Find where the given text appears and provide that cell's center as (X, Y) coordinate. 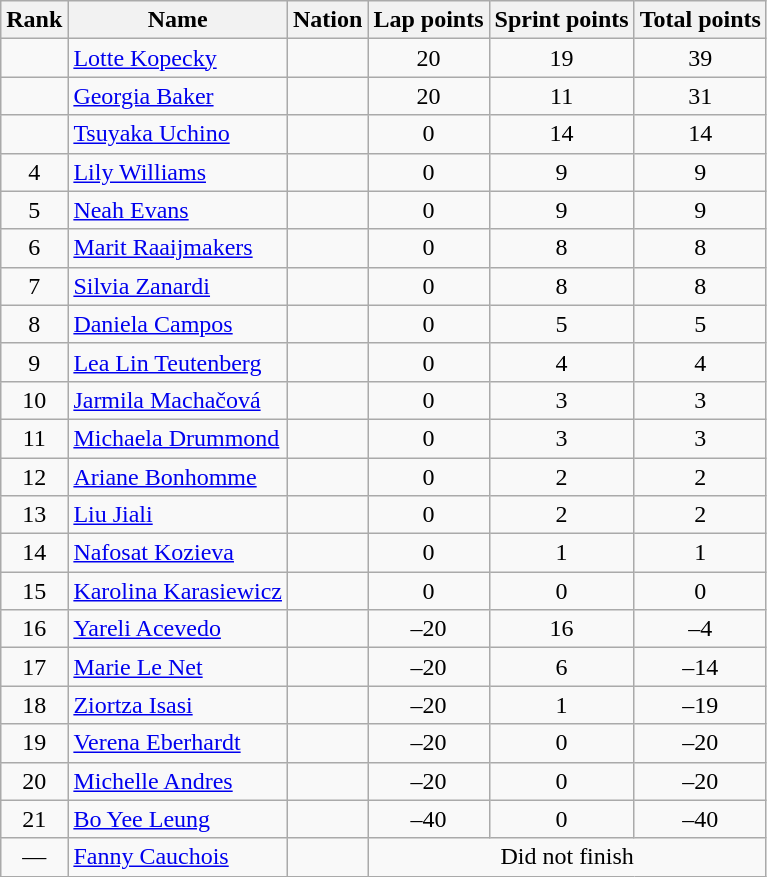
Nafosat Kozieva (178, 553)
Michelle Andres (178, 781)
10 (34, 400)
Bo Yee Leung (178, 819)
Name (178, 20)
Liu Jiali (178, 515)
21 (34, 819)
Rank (34, 20)
17 (34, 667)
Total points (700, 20)
Yareli Acevedo (178, 629)
12 (34, 477)
Sprint points (562, 20)
–4 (700, 629)
Lea Lin Teutenberg (178, 362)
–14 (700, 667)
39 (700, 58)
–19 (700, 705)
31 (700, 96)
Ariane Bonhomme (178, 477)
Jarmila Machačová (178, 400)
15 (34, 591)
Fanny Cauchois (178, 857)
Lap points (428, 20)
Lily Williams (178, 172)
Karolina Karasiewicz (178, 591)
Michaela Drummond (178, 438)
Nation (327, 20)
Marie Le Net (178, 667)
Verena Eberhardt (178, 743)
Did not finish (567, 857)
Georgia Baker (178, 96)
7 (34, 286)
Marit Raaijmakers (178, 248)
Lotte Kopecky (178, 58)
Ziortza Isasi (178, 705)
Daniela Campos (178, 324)
18 (34, 705)
— (34, 857)
Tsuyaka Uchino (178, 134)
Silvia Zanardi (178, 286)
Neah Evans (178, 210)
13 (34, 515)
